Capture the cell that displays the provided text and extract its [X, Y] central coordinate. 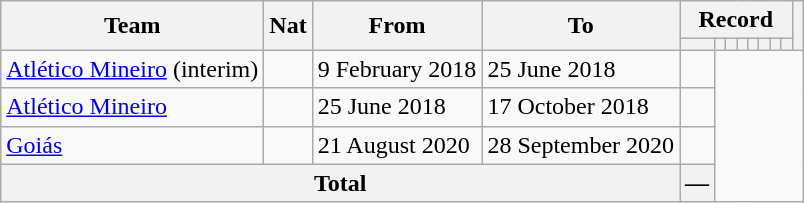
28 September 2020 [581, 145]
Atlético Mineiro (interim) [132, 69]
Atlético Mineiro [132, 107]
To [581, 26]
Total [340, 183]
Record [736, 20]
Team [132, 26]
Goiás [132, 145]
From [397, 26]
Nat [288, 26]
17 October 2018 [581, 107]
21 August 2020 [397, 145]
9 February 2018 [397, 69]
— [698, 183]
